Extract the (X, Y) coordinate from the center of the cell holding the provided text.  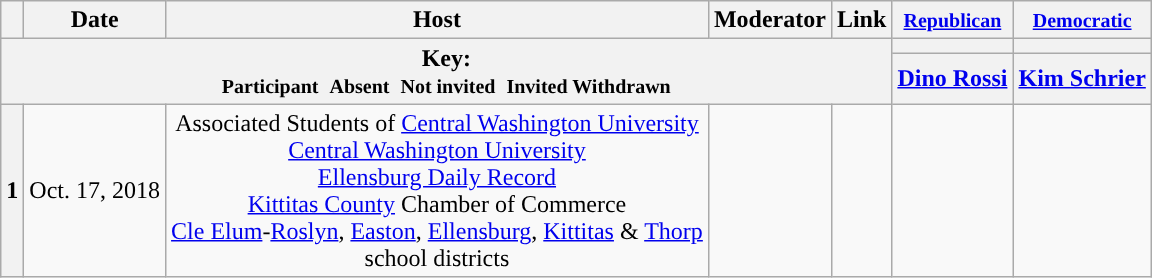
Link (861, 20)
Oct. 17, 2018 (95, 190)
Key: Participant Absent Not invited Invited Withdrawn (446, 72)
1 (12, 190)
Democratic (1082, 20)
Moderator (770, 20)
Host (438, 20)
Dino Rossi (952, 78)
Republican (952, 20)
Date (95, 20)
Kim Schrier (1082, 78)
